For the text-containing cell, return its midpoint in (x, y) coordinate format. 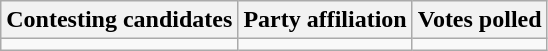
Contesting candidates (120, 20)
Party affiliation (325, 20)
Votes polled (480, 20)
